Pinpoint the cell where the given text exists, returning its [X, Y] midpoint coordinate. 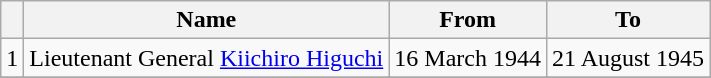
1 [12, 58]
21 August 1945 [628, 58]
From [468, 20]
Name [206, 20]
16 March 1944 [468, 58]
Lieutenant General Kiichiro Higuchi [206, 58]
To [628, 20]
